For the text-containing cell, return its midpoint in (X, Y) coordinate format. 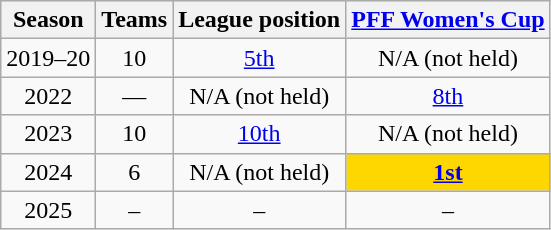
6 (134, 172)
2019–20 (48, 58)
8th (448, 96)
Season (48, 20)
2022 (48, 96)
10th (260, 134)
League position (260, 20)
PFF Women's Cup (448, 20)
5th (260, 58)
2023 (48, 134)
Teams (134, 20)
— (134, 96)
2025 (48, 210)
1st (448, 172)
2024 (48, 172)
